From the cell containing the given text, extract its center point as [X, Y] coordinate. 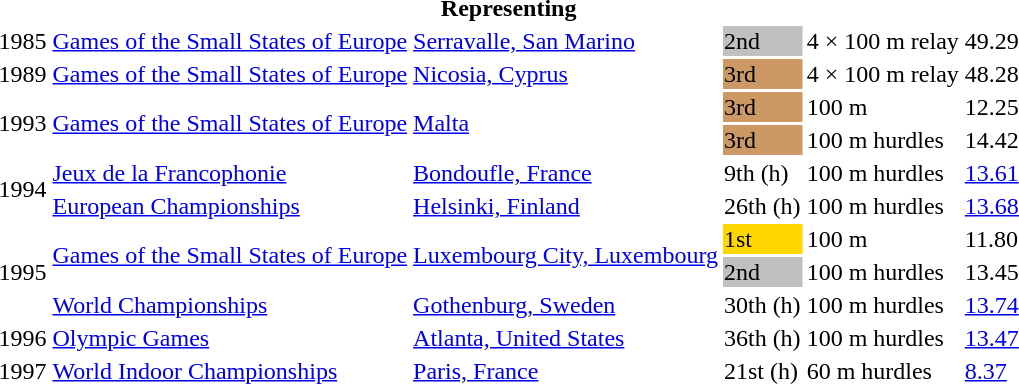
Jeux de la Francophonie [230, 173]
30th (h) [762, 305]
1st [762, 239]
Malta [566, 124]
European Championships [230, 206]
Luxembourg City, Luxembourg [566, 256]
Bondoufle, France [566, 173]
Serravalle, San Marino [566, 41]
26th (h) [762, 206]
Gothenburg, Sweden [566, 305]
Nicosia, Cyprus [566, 74]
Atlanta, United States [566, 338]
Olympic Games [230, 338]
36th (h) [762, 338]
Helsinki, Finland [566, 206]
World Championships [230, 305]
9th (h) [762, 173]
